Output the [x, y] coordinate of the center of the cell containing the given text.  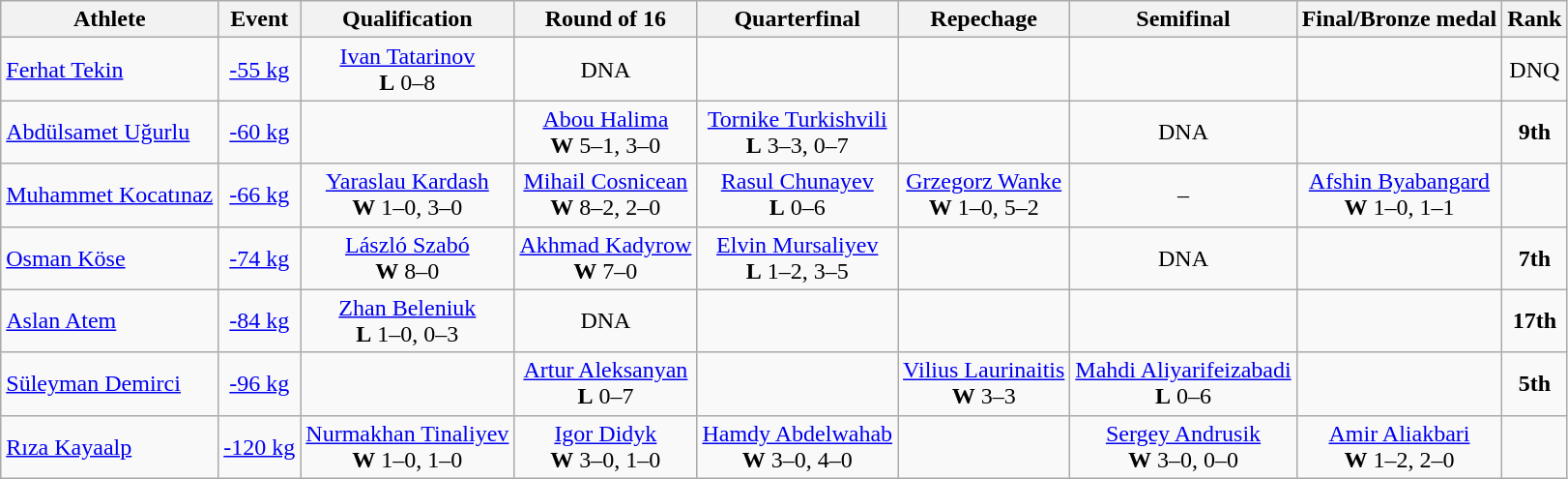
-84 kg [259, 321]
Tornike TurkishviliL 3–3, 0–7 [798, 132]
Amir AliakbariW 1–2, 2–0 [1400, 447]
Rıza Kayaalp [110, 447]
Abou HalimaW 5–1, 3–0 [605, 132]
17th [1535, 321]
Elvin MursaliyevL 1–2, 3–5 [798, 257]
Rank [1535, 19]
DNQ [1535, 70]
Aslan Atem [110, 321]
Artur AleksanyanL 0–7 [605, 383]
Nurmakhan TinaliyevW 1–0, 1–0 [408, 447]
Final/Bronze medal [1400, 19]
– [1183, 195]
Afshin ByabangardW 1–0, 1–1 [1400, 195]
-60 kg [259, 132]
Abdülsamet Uğurlu [110, 132]
Event [259, 19]
-74 kg [259, 257]
Sergey AndrusikW 3–0, 0–0 [1183, 447]
Qualification [408, 19]
Grzegorz WankeW 1–0, 5–2 [984, 195]
Yaraslau KardashW 1–0, 3–0 [408, 195]
Akhmad KadyrowW 7–0 [605, 257]
7th [1535, 257]
9th [1535, 132]
Süleyman Demirci [110, 383]
Ivan TatarinovL 0–8 [408, 70]
Zhan BeleniukL 1–0, 0–3 [408, 321]
Athlete [110, 19]
Ferhat Tekin [110, 70]
Vilius LaurinaitisW 3–3 [984, 383]
Muhammet Kocatınaz [110, 195]
-66 kg [259, 195]
Mahdi AliyarifeizabadiL 0–6 [1183, 383]
Repechage [984, 19]
Hamdy AbdelwahabW 3–0, 4–0 [798, 447]
Round of 16 [605, 19]
Semifinal [1183, 19]
Rasul ChunayevL 0–6 [798, 195]
Mihail CosniceanW 8–2, 2–0 [605, 195]
-120 kg [259, 447]
Quarterfinal [798, 19]
-96 kg [259, 383]
Osman Köse [110, 257]
László SzabóW 8–0 [408, 257]
Igor DidykW 3–0, 1–0 [605, 447]
-55 kg [259, 70]
5th [1535, 383]
